Find where the given text appears and provide that cell's center as (x, y) coordinate. 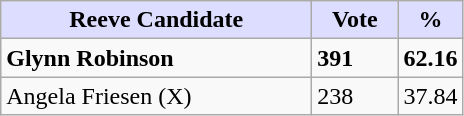
Angela Friesen (X) (156, 96)
Glynn Robinson (156, 58)
Vote (355, 20)
391 (355, 58)
37.84 (430, 96)
62.16 (430, 58)
Reeve Candidate (156, 20)
% (430, 20)
238 (355, 96)
